Capture the cell that displays the provided text and extract its [X, Y] central coordinate. 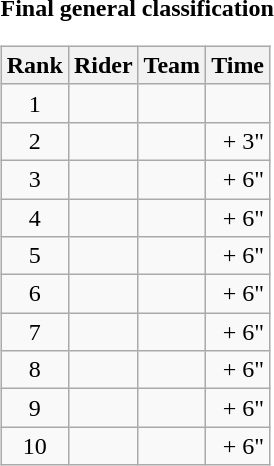
8 [34, 370]
1 [34, 103]
4 [34, 217]
3 [34, 179]
Rider [103, 65]
+ 3" [238, 141]
5 [34, 256]
Time [238, 65]
Team [172, 65]
2 [34, 141]
7 [34, 332]
10 [34, 446]
Rank [34, 65]
6 [34, 294]
9 [34, 408]
